Scan for the cell matching the given text and deliver its [x, y] coordinate at center. 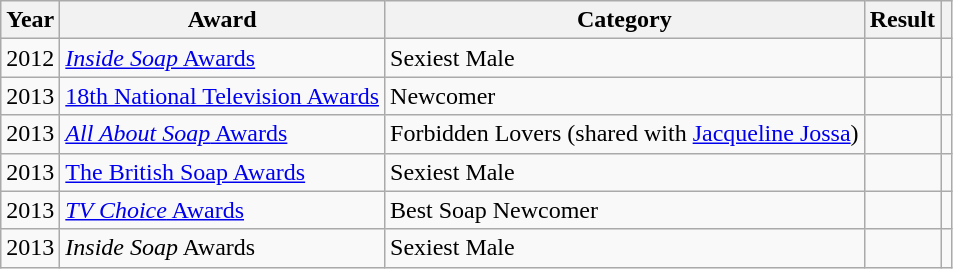
Result [902, 20]
Award [222, 20]
Newcomer [625, 96]
Best Soap Newcomer [625, 210]
Year [30, 20]
2012 [30, 58]
TV Choice Awards [222, 210]
The British Soap Awards [222, 172]
18th National Television Awards [222, 96]
Category [625, 20]
Forbidden Lovers (shared with Jacqueline Jossa) [625, 134]
All About Soap Awards [222, 134]
